Output the [X, Y] coordinate of the center of the cell containing the given text.  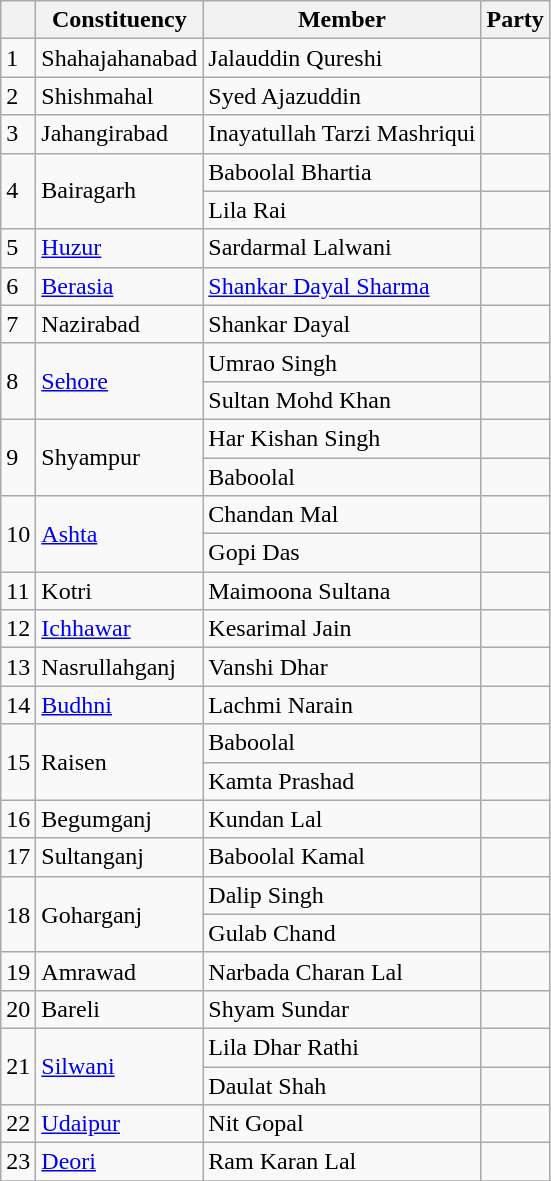
Lila Rai [342, 210]
Syed Ajazuddin [342, 96]
Baboolal Bhartia [342, 172]
Party [515, 20]
6 [18, 286]
Shyam Sundar [342, 1009]
Constituency [120, 20]
Ashta [120, 534]
15 [18, 762]
Jalauddin Qureshi [342, 58]
Bairagarh [120, 191]
4 [18, 191]
Gulab Chand [342, 933]
Begumganj [120, 819]
5 [18, 248]
Nazirabad [120, 324]
Sultanganj [120, 857]
9 [18, 457]
Shankar Dayal [342, 324]
Chandan Mal [342, 515]
Berasia [120, 286]
Deori [120, 1162]
Kotri [120, 591]
10 [18, 534]
14 [18, 705]
Shahajahanabad [120, 58]
Kundan Lal [342, 819]
16 [18, 819]
Sultan Mohd Khan [342, 400]
Sardarmal Lalwani [342, 248]
Kesarimal Jain [342, 629]
Shankar Dayal Sharma [342, 286]
Member [342, 20]
Nit Gopal [342, 1124]
Raisen [120, 762]
23 [18, 1162]
Lila Dhar Rathi [342, 1047]
8 [18, 381]
7 [18, 324]
Inayatullah Tarzi Mashriqui [342, 134]
Lachmi Narain [342, 705]
Budhni [120, 705]
2 [18, 96]
Gopi Das [342, 553]
18 [18, 914]
22 [18, 1124]
11 [18, 591]
Baboolal Kamal [342, 857]
3 [18, 134]
Goharganj [120, 914]
1 [18, 58]
Sehore [120, 381]
21 [18, 1066]
17 [18, 857]
Nasrullahganj [120, 667]
Amrawad [120, 971]
Vanshi Dhar [342, 667]
Daulat Shah [342, 1085]
Silwani [120, 1066]
Shishmahal [120, 96]
13 [18, 667]
Kamta Prashad [342, 781]
Udaipur [120, 1124]
Narbada Charan Lal [342, 971]
Umrao Singh [342, 362]
19 [18, 971]
Har Kishan Singh [342, 438]
20 [18, 1009]
Jahangirabad [120, 134]
Bareli [120, 1009]
Shyampur [120, 457]
Dalip Singh [342, 895]
Huzur [120, 248]
12 [18, 629]
Maimoona Sultana [342, 591]
Ram Karan Lal [342, 1162]
Ichhawar [120, 629]
